Identify which cell holds the provided text, then report its [x, y] central coordinate. 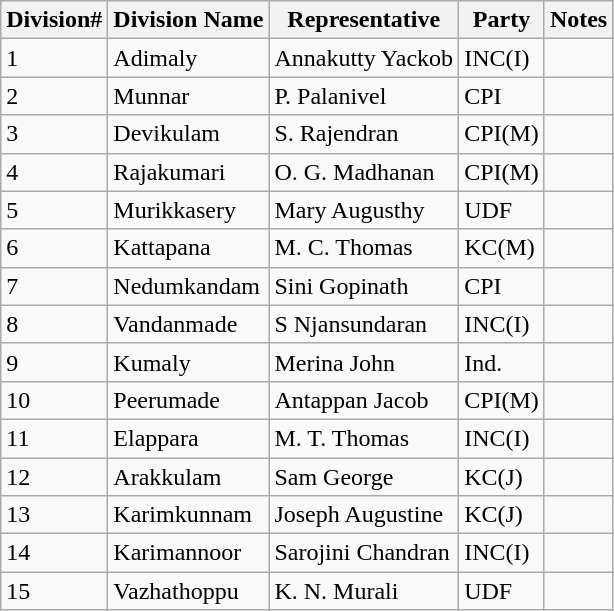
K. N. Murali [364, 591]
Adimaly [188, 58]
O. G. Madhanan [364, 172]
Representative [364, 20]
Sarojini Chandran [364, 553]
13 [54, 515]
5 [54, 210]
Devikulam [188, 134]
Joseph Augustine [364, 515]
Kumaly [188, 362]
2 [54, 96]
10 [54, 400]
Mary Augusthy [364, 210]
S. Rajendran [364, 134]
Kattapana [188, 248]
Rajakumari [188, 172]
9 [54, 362]
Murikkasery [188, 210]
4 [54, 172]
Karimannoor [188, 553]
P. Palanivel [364, 96]
Antappan Jacob [364, 400]
14 [54, 553]
Merina John [364, 362]
Munnar [188, 96]
11 [54, 438]
1 [54, 58]
Nedumkandam [188, 286]
15 [54, 591]
6 [54, 248]
7 [54, 286]
Sam George [364, 477]
Vandanmade [188, 324]
S Njansundaran [364, 324]
M. T. Thomas [364, 438]
Division# [54, 20]
Party [502, 20]
KC(M) [502, 248]
Notes [578, 20]
M. C. Thomas [364, 248]
8 [54, 324]
Ind. [502, 362]
Sini Gopinath [364, 286]
Karimkunnam [188, 515]
Peerumade [188, 400]
Division Name [188, 20]
Arakkulam [188, 477]
12 [54, 477]
Elappara [188, 438]
Annakutty Yackob [364, 58]
3 [54, 134]
Vazhathoppu [188, 591]
